Locate the cell with the specified text and output its (x, y) center coordinate. 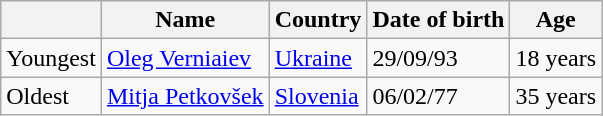
Oldest (52, 96)
Youngest (52, 58)
29/09/93 (438, 58)
Oleg Verniaiev (185, 58)
Age (556, 20)
Date of birth (438, 20)
Country (318, 20)
18 years (556, 58)
06/02/77 (438, 96)
Name (185, 20)
Ukraine (318, 58)
Mitja Petkovšek (185, 96)
35 years (556, 96)
Slovenia (318, 96)
